Search for the cell housing the specified text and yield its (X, Y) center coordinate. 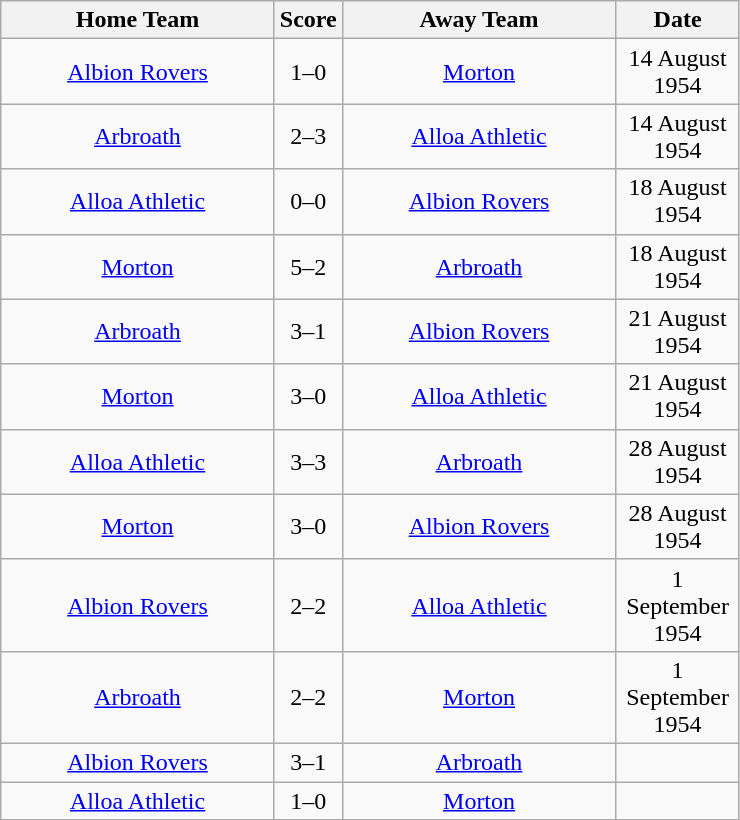
Home Team (138, 20)
2–3 (308, 136)
Away Team (479, 20)
3–3 (308, 462)
5–2 (308, 266)
Score (308, 20)
0–0 (308, 202)
Date (678, 20)
